Scan for the cell matching the given text and deliver its (x, y) coordinate at center. 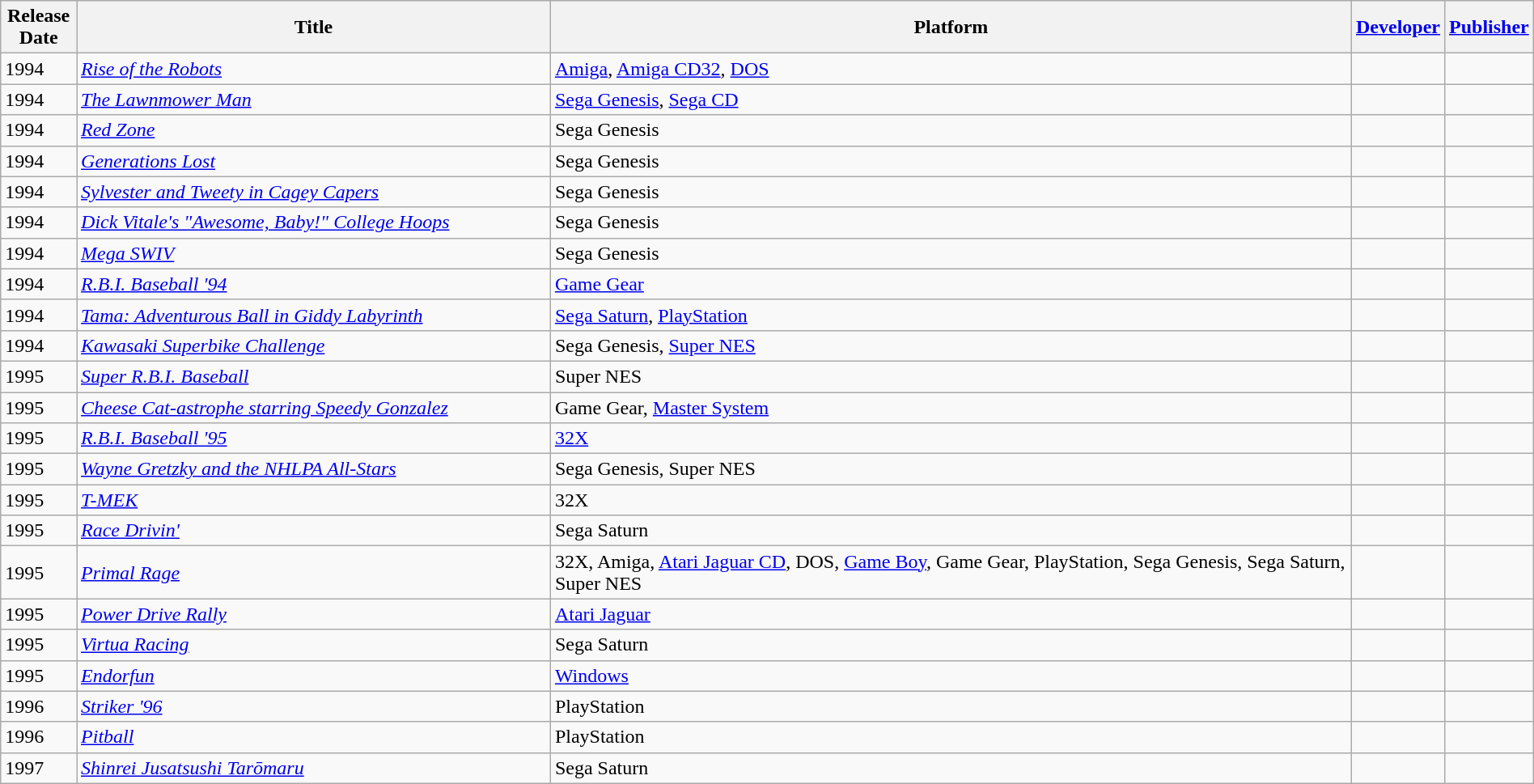
Rise of the Robots (314, 69)
Race Drivin' (314, 531)
Platform (951, 28)
Developer (1398, 28)
Virtua Racing (314, 645)
Amiga, Amiga CD32, DOS (951, 69)
Kawasaki Superbike Challenge (314, 345)
T-MEK (314, 500)
Red Zone (314, 130)
Windows (951, 676)
Tama: Adventurous Ball in Giddy Labyrinth (314, 315)
Wayne Gretzky and the NHLPA All-Stars (314, 469)
Shinrei Jusatsushi Tarōmaru (314, 768)
Title (314, 28)
Dick Vitale's "Awesome, Baby!" College Hoops (314, 222)
Pitball (314, 737)
Super R.B.I. Baseball (314, 376)
Cheese Cat-astrophe starring Speedy Gonzalez (314, 407)
R.B.I. Baseball '94 (314, 284)
R.B.I. Baseball '95 (314, 439)
Striker '96 (314, 706)
Mega SWIV (314, 253)
Game Gear, Master System (951, 407)
Generations Lost (314, 161)
Sega Genesis, Sega CD (951, 100)
Sylvester and Tweety in Cagey Capers (314, 192)
The Lawnmower Man (314, 100)
Super NES (951, 376)
Game Gear (951, 284)
Atari Jaguar (951, 614)
32X, Amiga, Atari Jaguar CD, DOS, Game Boy, Game Gear, PlayStation, Sega Genesis, Sega Saturn, Super NES (951, 573)
1997 (39, 768)
Sega Saturn, PlayStation (951, 315)
Power Drive Rally (314, 614)
Primal Rage (314, 573)
Release Date (39, 28)
Publisher (1489, 28)
Endorfun (314, 676)
